Determine the [X, Y] coordinate at the center of the cell enclosing the given text.  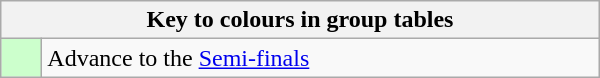
Advance to the Semi-finals [320, 58]
Key to colours in group tables [300, 20]
